For the text-containing cell, return its midpoint in (x, y) coordinate format. 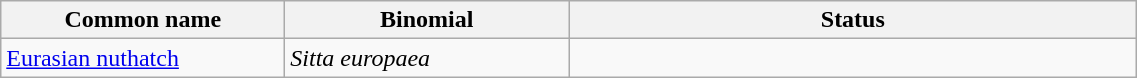
Sitta europaea (427, 58)
Status (853, 20)
Binomial (427, 20)
Common name (143, 20)
Eurasian nuthatch (143, 58)
